Provide the (x, y) coordinate of the cell's center where the given text is located.  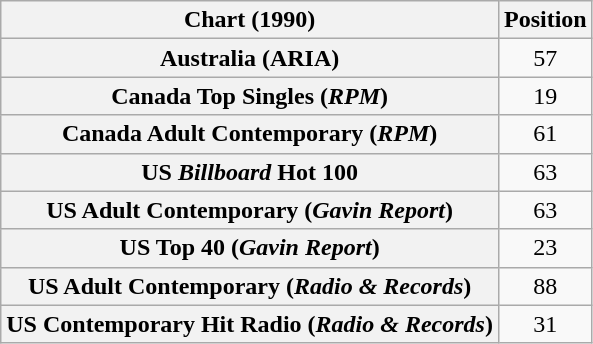
57 (545, 58)
US Contemporary Hit Radio (Radio & Records) (250, 324)
US Billboard Hot 100 (250, 172)
Canada Adult Contemporary (RPM) (250, 134)
US Adult Contemporary (Radio & Records) (250, 286)
Chart (1990) (250, 20)
23 (545, 248)
Canada Top Singles (RPM) (250, 96)
Australia (ARIA) (250, 58)
88 (545, 286)
31 (545, 324)
Position (545, 20)
US Adult Contemporary (Gavin Report) (250, 210)
US Top 40 (Gavin Report) (250, 248)
61 (545, 134)
19 (545, 96)
